Determine the [X, Y] coordinate at the center of the cell enclosing the given text.  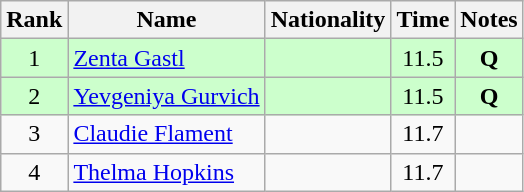
Time [423, 20]
Notes [489, 20]
Rank [34, 20]
3 [34, 134]
4 [34, 172]
Yevgeniya Gurvich [166, 96]
Claudie Flament [166, 134]
1 [34, 58]
Nationality [328, 20]
Thelma Hopkins [166, 172]
Name [166, 20]
2 [34, 96]
Zenta Gastl [166, 58]
